Scan for the cell matching the given text and deliver its [X, Y] coordinate at center. 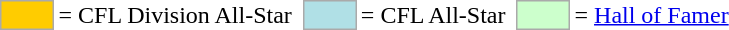
= CFL Division All-Star [175, 15]
= CFL All-Star [433, 15]
